Provide the (X, Y) coordinate of the cell's center where the given text is located.  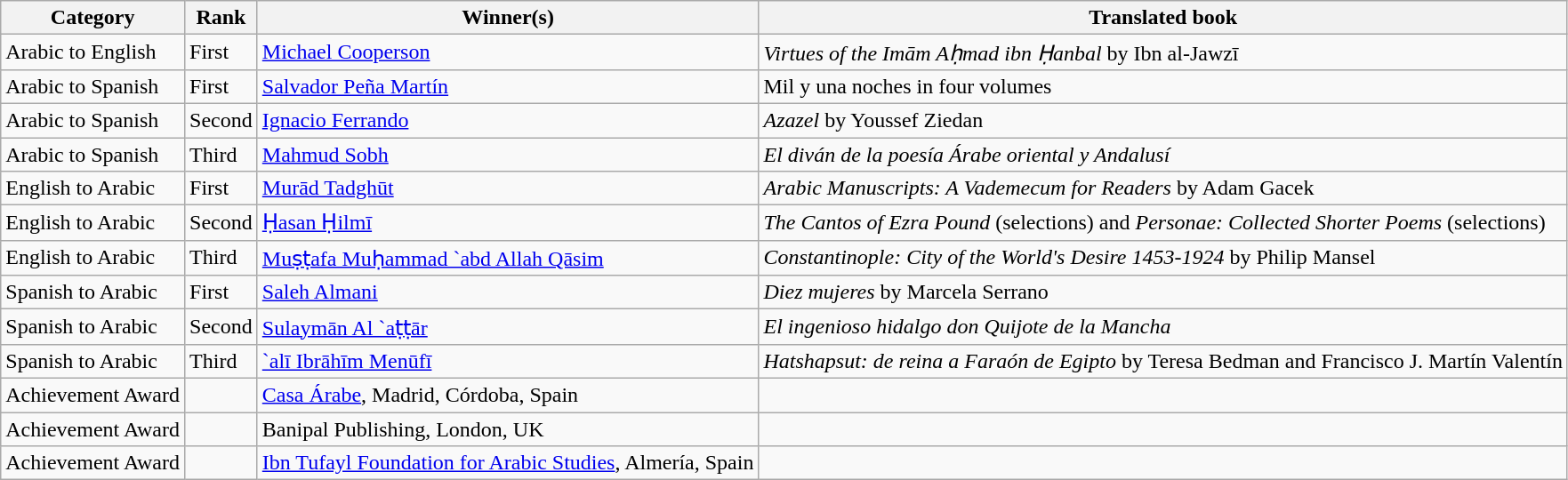
The Cantos of Ezra Pound (selections) and Personae: Collected Shorter Poems (selections) (1163, 223)
Diez mujeres by Marcela Serrano (1163, 292)
Azazel by Youssef Ziedan (1163, 120)
Virtues of the Imām Aḥmad ibn Ḥanbal by Ibn al-Jawzī (1163, 52)
Category (92, 18)
Constantinople: City of the World's Desire 1453-1924 by Philip Mansel (1163, 258)
Winner(s) (508, 18)
Sulaymān Al `aṭṭār (508, 327)
Saleh Almani (508, 292)
`alī Ibrāhīm Menūfī (508, 361)
Arabic to English (92, 52)
El diván de la poesía Árabe oriental y Andalusí (1163, 154)
Ibn Tufayl Foundation for Arabic Studies, Almería, Spain (508, 463)
Michael Cooperson (508, 52)
Rank (221, 18)
Hatshapsut: de reina a Faraón de Egipto by Teresa Bedman and Francisco J. Martín Valentín (1163, 361)
Mil y una noches in four volumes (1163, 86)
Salvador Peña Martín (508, 86)
Murād Tadghūt (508, 188)
Banipal Publishing, London, UK (508, 429)
Arabic Manuscripts: A Vademecum for Readers by Adam Gacek (1163, 188)
Mahmud Sobh (508, 154)
Casa Árabe, Madrid, Córdoba, Spain (508, 395)
Ḥasan Ḥilmī (508, 223)
Muṣṭafa Muḥammad `abd Allah Qāsim (508, 258)
El ingenioso hidalgo don Quijote de la Mancha (1163, 327)
Translated book (1163, 18)
Ignacio Ferrando (508, 120)
